From the cell containing the given text, extract its center point as [x, y] coordinate. 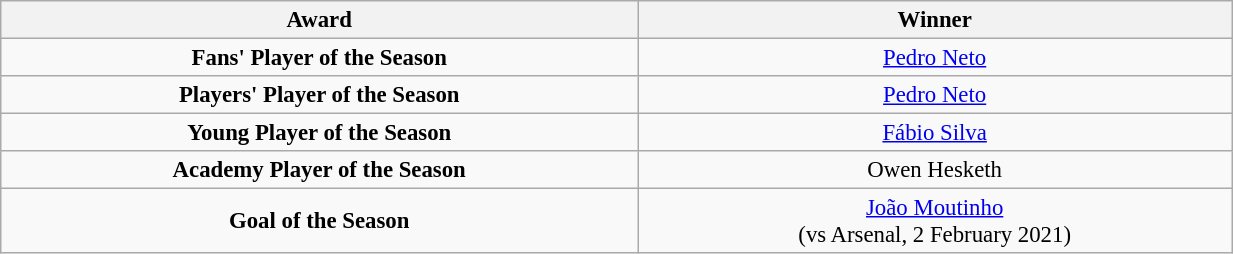
Players' Player of the Season [320, 95]
Award [320, 20]
Fans' Player of the Season [320, 58]
Academy Player of the Season [320, 170]
Owen Hesketh [935, 170]
Winner [935, 20]
Young Player of the Season [320, 133]
Fábio Silva [935, 133]
João Moutinho(vs Arsenal, 2 February 2021) [935, 222]
Goal of the Season [320, 222]
